Identify which cell holds the provided text, then report its (X, Y) central coordinate. 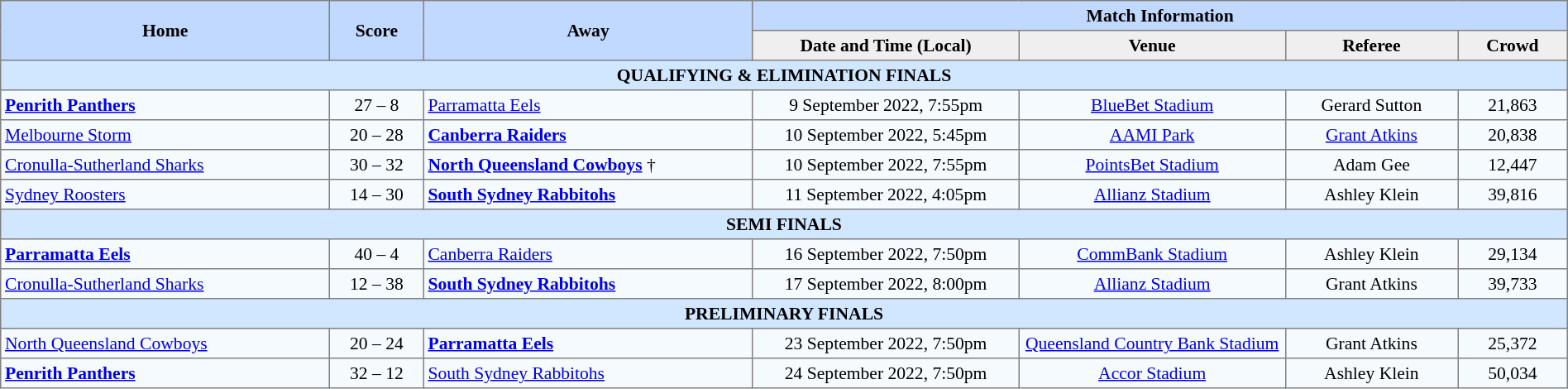
Score (377, 31)
11 September 2022, 4:05pm (886, 194)
BlueBet Stadium (1152, 105)
SEMI FINALS (784, 224)
16 September 2022, 7:50pm (886, 254)
12,447 (1513, 165)
10 September 2022, 5:45pm (886, 135)
North Queensland Cowboys † (588, 165)
39,733 (1513, 284)
CommBank Stadium (1152, 254)
Match Information (1159, 16)
PointsBet Stadium (1152, 165)
North Queensland Cowboys (165, 343)
20 – 28 (377, 135)
12 – 38 (377, 284)
PRELIMINARY FINALS (784, 314)
25,372 (1513, 343)
20,838 (1513, 135)
Sydney Roosters (165, 194)
AAMI Park (1152, 135)
Referee (1371, 46)
24 September 2022, 7:50pm (886, 373)
23 September 2022, 7:50pm (886, 343)
QUALIFYING & ELIMINATION FINALS (784, 75)
39,816 (1513, 194)
Venue (1152, 46)
40 – 4 (377, 254)
32 – 12 (377, 373)
30 – 32 (377, 165)
17 September 2022, 8:00pm (886, 284)
Melbourne Storm (165, 135)
Crowd (1513, 46)
Home (165, 31)
14 – 30 (377, 194)
9 September 2022, 7:55pm (886, 105)
Date and Time (Local) (886, 46)
Accor Stadium (1152, 373)
10 September 2022, 7:55pm (886, 165)
27 – 8 (377, 105)
Adam Gee (1371, 165)
20 – 24 (377, 343)
Away (588, 31)
50,034 (1513, 373)
Gerard Sutton (1371, 105)
Queensland Country Bank Stadium (1152, 343)
29,134 (1513, 254)
21,863 (1513, 105)
